Determine the (x, y) coordinate at the center of the cell enclosing the given text.  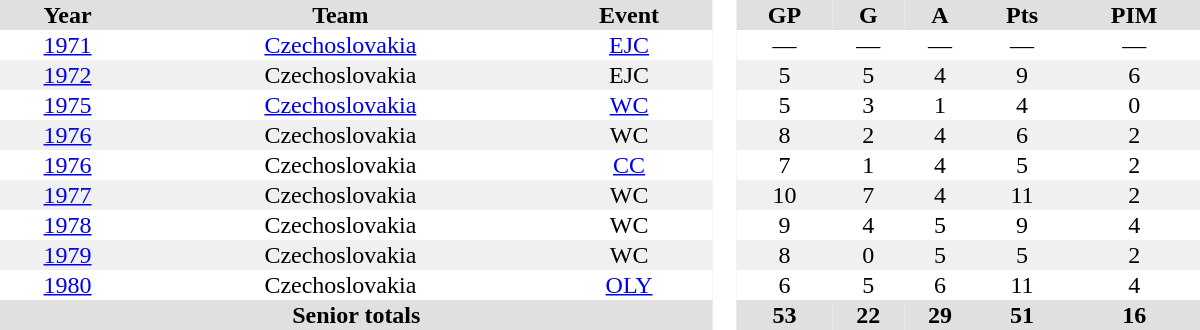
1979 (68, 255)
1972 (68, 75)
1977 (68, 195)
Event (630, 15)
1980 (68, 285)
3 (869, 105)
1971 (68, 45)
Senior totals (356, 315)
CC (630, 165)
22 (869, 315)
A (940, 15)
16 (1134, 315)
Pts (1022, 15)
1978 (68, 225)
29 (940, 315)
Year (68, 15)
OLY (630, 285)
1975 (68, 105)
GP (784, 15)
Team (340, 15)
53 (784, 315)
PIM (1134, 15)
G (869, 15)
10 (784, 195)
51 (1022, 315)
